Find where the given text appears and provide that cell's center as (x, y) coordinate. 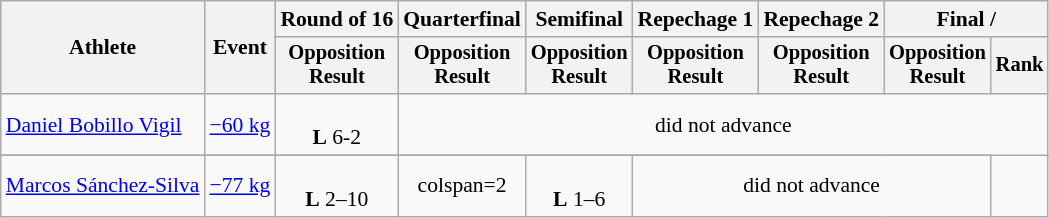
Athlete (103, 48)
Rank (1020, 66)
Round of 16 (336, 19)
L 2–10 (336, 186)
Repechage 2 (821, 19)
Final / (966, 19)
Repechage 1 (695, 19)
Marcos Sánchez-Silva (103, 186)
Daniel Bobillo Vigil (103, 124)
−77 kg (240, 186)
colspan=2 (462, 186)
L 1–6 (580, 186)
Event (240, 48)
L 6-2 (336, 124)
Semifinal (580, 19)
Quarterfinal (462, 19)
−60 kg (240, 124)
